Find where the given text appears and provide that cell's center as (X, Y) coordinate. 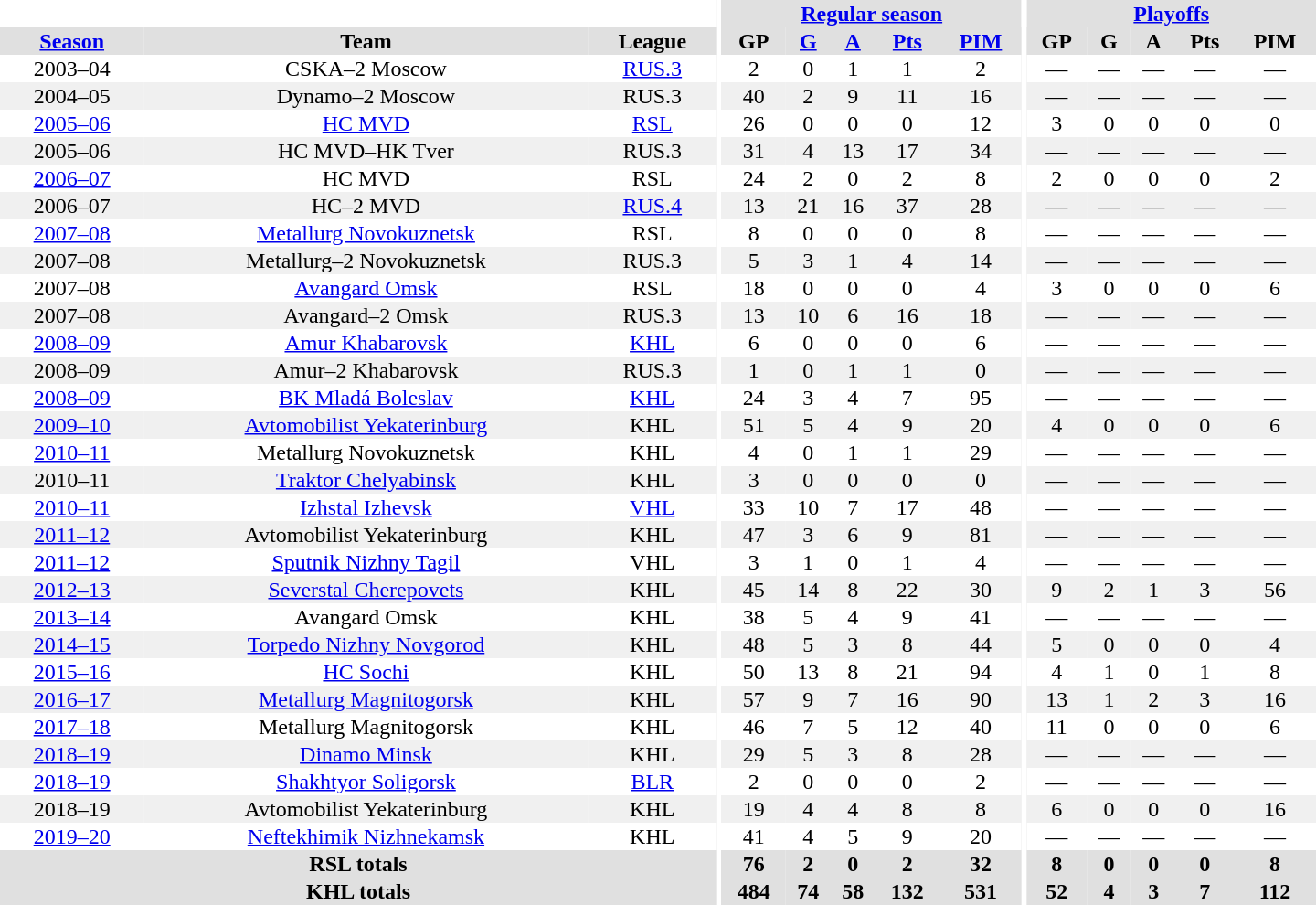
30 (981, 590)
32 (981, 864)
2003–04 (71, 69)
2004–05 (71, 96)
Dinamo Minsk (366, 754)
2012–13 (71, 590)
Team (366, 41)
46 (753, 727)
47 (753, 535)
51 (753, 425)
31 (753, 151)
94 (981, 672)
52 (1056, 891)
531 (981, 891)
45 (753, 590)
38 (753, 617)
Torpedo Nizhny Novgorod (366, 644)
132 (908, 891)
33 (753, 507)
2017–18 (71, 727)
Playoffs (1172, 14)
CSKA–2 Moscow (366, 69)
Avangard–2 Omsk (366, 315)
50 (753, 672)
37 (908, 206)
76 (753, 864)
League (653, 41)
Shakhtyor Soligorsk (366, 782)
Neftekhimik Nizhnekamsk (366, 836)
26 (753, 123)
34 (981, 151)
44 (981, 644)
74 (808, 891)
BK Mladá Boleslav (366, 398)
HC–2 MVD (366, 206)
HC MVD–HK Tver (366, 151)
RUS.4 (653, 206)
Sputnik Nizhny Tagil (366, 562)
19 (753, 809)
Metallurg–2 Novokuznetsk (366, 261)
112 (1275, 891)
RSL totals (358, 864)
Dynamo–2 Moscow (366, 96)
56 (1275, 590)
Season (71, 41)
Traktor Chelyabinsk (366, 480)
HC Sochi (366, 672)
Amur–2 Khabarovsk (366, 370)
2013–14 (71, 617)
2019–20 (71, 836)
Regular season (871, 14)
2015–16 (71, 672)
484 (753, 891)
2009–10 (71, 425)
57 (753, 699)
58 (854, 891)
22 (908, 590)
90 (981, 699)
2014–15 (71, 644)
Amur Khabarovsk (366, 343)
Severstal Cherepovets (366, 590)
BLR (653, 782)
KHL totals (358, 891)
81 (981, 535)
Izhstal Izhevsk (366, 507)
95 (981, 398)
2016–17 (71, 699)
